Search for the cell housing the specified text and yield its [x, y] center coordinate. 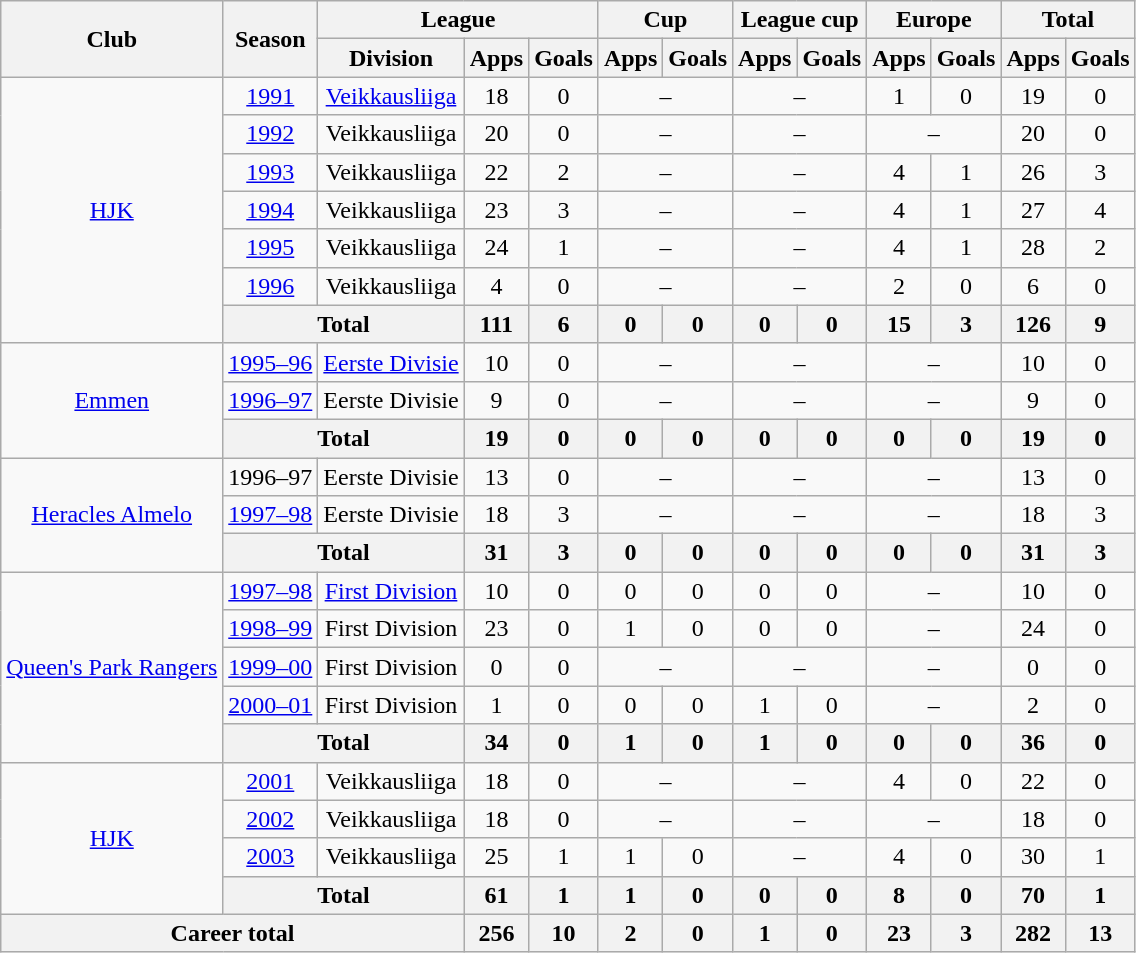
2003 [270, 857]
Queen's Park Rangers [112, 667]
1992 [270, 134]
Career total [232, 933]
111 [496, 324]
Europe [934, 20]
61 [496, 895]
1999–00 [270, 667]
30 [1033, 857]
Club [112, 39]
2001 [270, 781]
34 [496, 743]
2002 [270, 819]
27 [1033, 210]
25 [496, 857]
36 [1033, 743]
8 [899, 895]
Season [270, 39]
Cup [665, 20]
1995–96 [270, 362]
28 [1033, 248]
282 [1033, 933]
1995 [270, 248]
2000–01 [270, 705]
1996 [270, 286]
1998–99 [270, 629]
126 [1033, 324]
1991 [270, 96]
26 [1033, 172]
15 [899, 324]
League [458, 20]
Heracles Almelo [112, 515]
1994 [270, 210]
Emmen [112, 400]
Division [391, 58]
70 [1033, 895]
1993 [270, 172]
League cup [800, 20]
256 [496, 933]
